Determine the [x, y] coordinate at the center of the cell enclosing the given text.  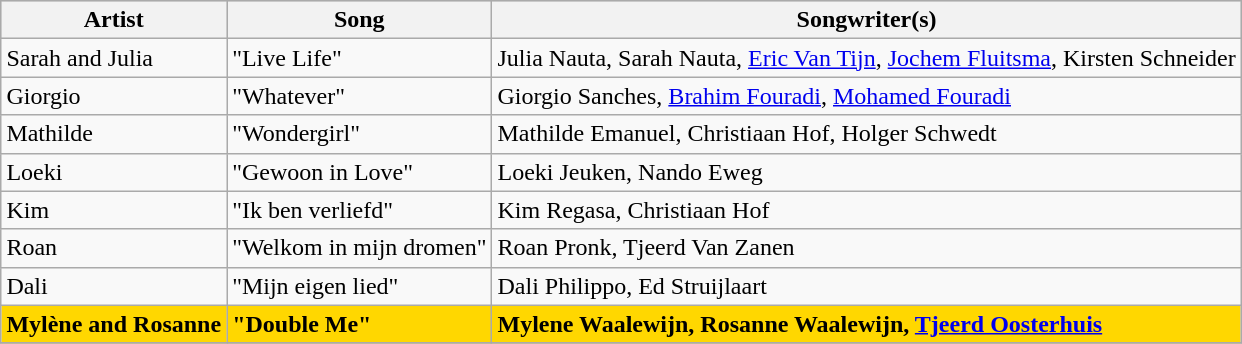
"Whatever" [360, 96]
Giorgio [114, 96]
Sarah and Julia [114, 58]
Roan Pronk, Tjeerd Van Zanen [866, 248]
Kim Regasa, Christiaan Hof [866, 210]
"Ik ben verliefd" [360, 210]
Mathilde [114, 134]
"Welkom in mijn dromen" [360, 248]
Mylene Waalewijn, Rosanne Waalewijn, Tjeerd Oosterhuis [866, 324]
Mylène and Rosanne [114, 324]
"Mijn eigen lied" [360, 286]
"Wondergirl" [360, 134]
"Live Life" [360, 58]
Giorgio Sanches, Brahim Fouradi, Mohamed Fouradi [866, 96]
Dali Philippo, Ed Struijlaart [866, 286]
Songwriter(s) [866, 20]
Dali [114, 286]
Artist [114, 20]
Roan [114, 248]
Loeki [114, 172]
"Double Me" [360, 324]
Loeki Jeuken, Nando Eweg [866, 172]
"Gewoon in Love" [360, 172]
Julia Nauta, Sarah Nauta, Eric Van Tijn, Jochem Fluitsma, Kirsten Schneider [866, 58]
Song [360, 20]
Kim [114, 210]
Mathilde Emanuel, Christiaan Hof, Holger Schwedt [866, 134]
